Find where the given text appears and provide that cell's center as [X, Y] coordinate. 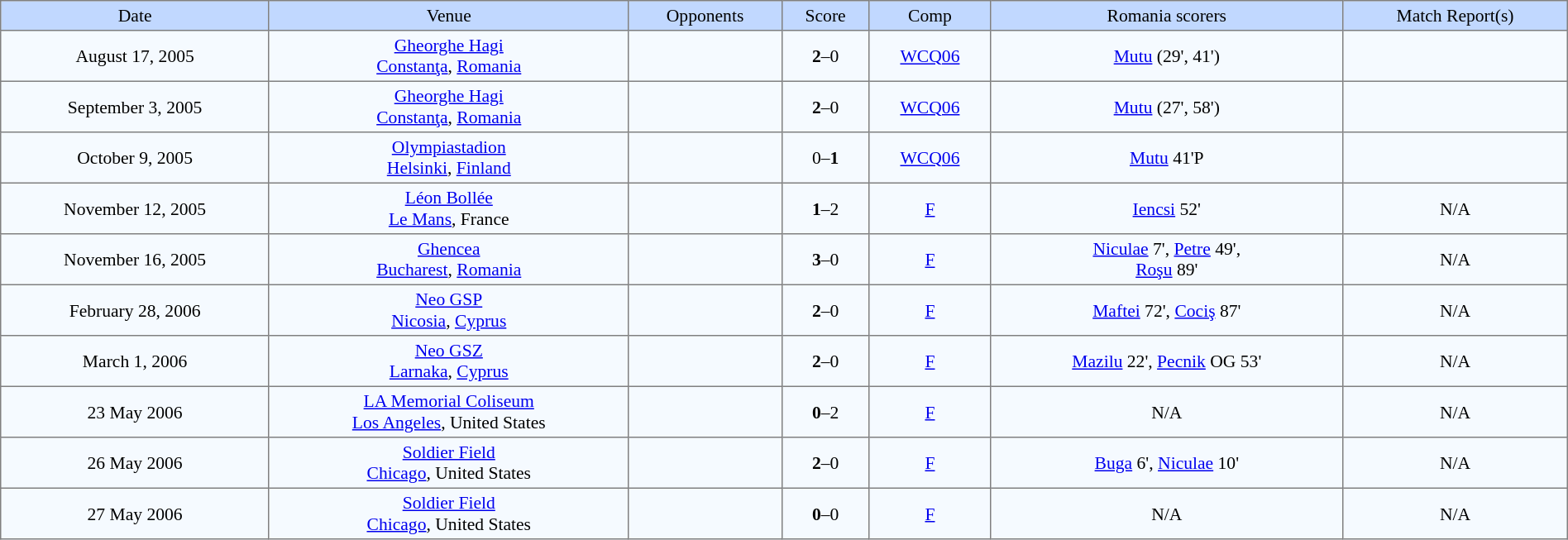
Date [136, 16]
Comp [930, 16]
March 1, 2006 [136, 361]
Maftei 72', Cociş 87' [1167, 310]
3–0 [825, 260]
Mazilu 22', Pecnik OG 53' [1167, 361]
Buga 6', Niculae 10' [1167, 463]
26 May 2006 [136, 463]
Neo GSPNicosia, Cyprus [448, 310]
September 3, 2005 [136, 107]
Mutu (29', 41') [1167, 56]
November 16, 2005 [136, 260]
OlympiastadionHelsinki, Finland [448, 158]
Match Report(s) [1456, 16]
1–2 [825, 208]
0–2 [825, 412]
November 12, 2005 [136, 208]
Niculae 7', Petre 49', Roşu 89' [1167, 260]
February 28, 2006 [136, 310]
Neo GSZLarnaka, Cyprus [448, 361]
Romania scorers [1167, 16]
Score [825, 16]
0–1 [825, 158]
23 May 2006 [136, 412]
October 9, 2005 [136, 158]
27 May 2006 [136, 514]
Opponents [705, 16]
GhenceaBucharest, Romania [448, 260]
Mutu (27', 58') [1167, 107]
LA Memorial ColiseumLos Angeles, United States [448, 412]
Iencsi 52' [1167, 208]
Venue [448, 16]
August 17, 2005 [136, 56]
Mutu 41'P [1167, 158]
0–0 [825, 514]
Léon BolléeLe Mans, France [448, 208]
